Identify which cell holds the provided text, then report its (x, y) central coordinate. 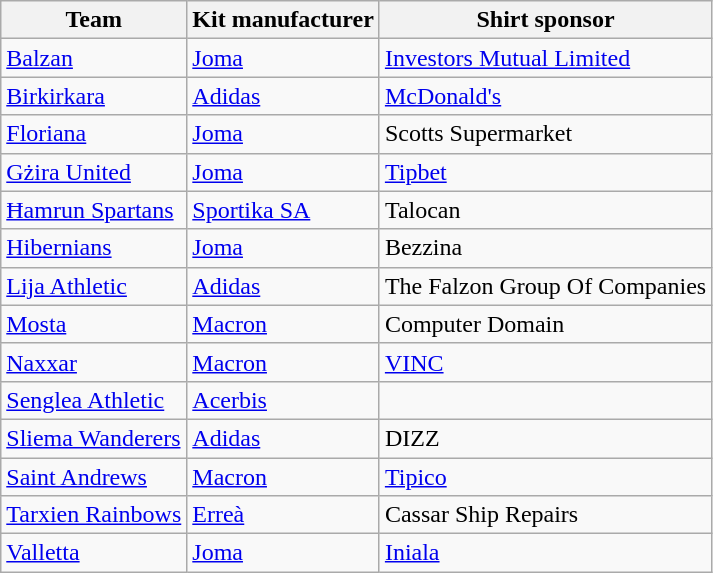
Investors Mutual Limited (545, 58)
Naxxar (94, 362)
Bezzina (545, 248)
Hibernians (94, 248)
Sliema Wanderers (94, 438)
Tarxien Rainbows (94, 515)
Senglea Athletic (94, 400)
Tipico (545, 477)
The Falzon Group Of Companies (545, 286)
Birkirkara (94, 96)
Saint Andrews (94, 477)
Erreà (284, 515)
Mosta (94, 324)
McDonald's (545, 96)
Lija Athletic (94, 286)
Cassar Ship Repairs (545, 515)
DIZZ (545, 438)
Valletta (94, 553)
Floriana (94, 134)
Shirt sponsor (545, 20)
Kit manufacturer (284, 20)
Scotts Supermarket (545, 134)
VINC (545, 362)
Ħamrun Spartans (94, 210)
Iniala (545, 553)
Talocan (545, 210)
Team (94, 20)
Sportika SA (284, 210)
Balzan (94, 58)
Tipbet (545, 172)
Gżira United (94, 172)
Acerbis (284, 400)
Computer Domain (545, 324)
